Determine the [X, Y] coordinate at the center of the cell enclosing the given text.  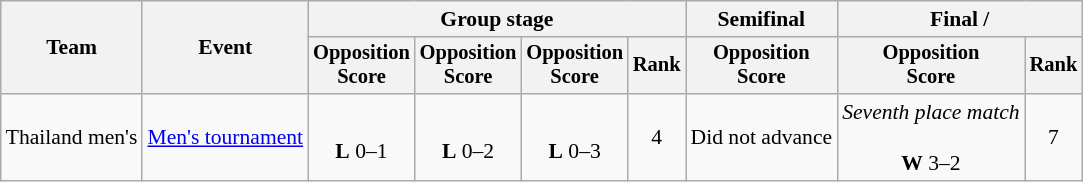
L 0–1 [362, 138]
Semifinal [762, 19]
L 0–3 [574, 138]
4 [657, 138]
L 0–2 [468, 138]
7 [1054, 138]
Seventh place matchW 3–2 [931, 138]
Did not advance [762, 138]
Men's tournament [225, 138]
Group stage [496, 19]
Thailand men's [72, 138]
Final / [960, 19]
Team [72, 48]
Event [225, 48]
